Pinpoint the cell where the given text exists, returning its [X, Y] midpoint coordinate. 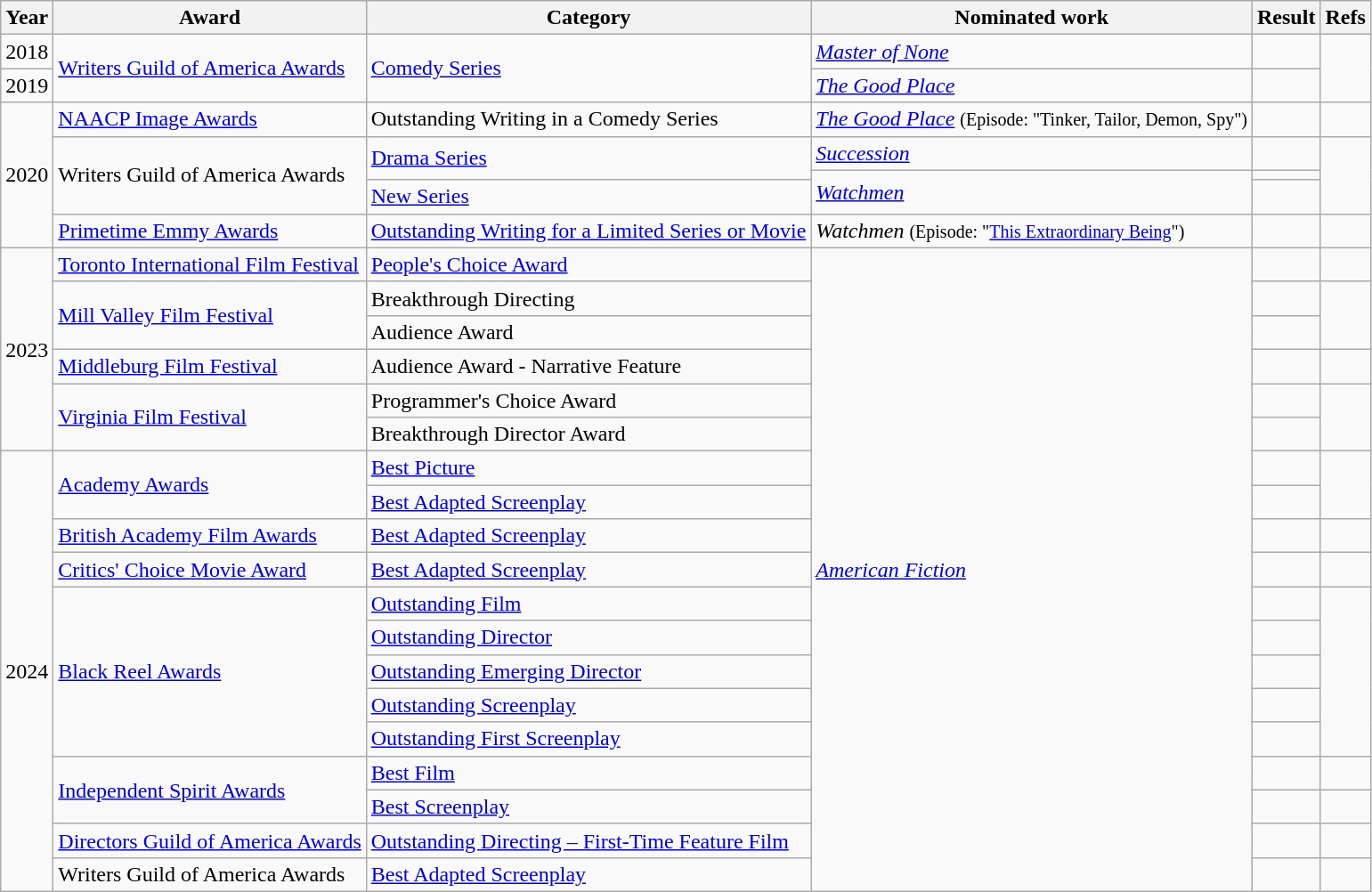
American Fiction [1032, 570]
Audience Award [589, 332]
Outstanding Writing for a Limited Series or Movie [589, 231]
2018 [27, 52]
Year [27, 18]
2024 [27, 671]
The Good Place (Episode: "Tinker, Tailor, Demon, Spy") [1032, 119]
Best Screenplay [589, 807]
Programmer's Choice Award [589, 400]
NAACP Image Awards [210, 119]
Outstanding Directing – First-Time Feature Film [589, 840]
People's Choice Award [589, 264]
Directors Guild of America Awards [210, 840]
Outstanding Writing in a Comedy Series [589, 119]
Watchmen [1032, 192]
Independent Spirit Awards [210, 790]
Middleburg Film Festival [210, 366]
Breakthrough Director Award [589, 434]
Audience Award - Narrative Feature [589, 366]
Master of None [1032, 52]
Nominated work [1032, 18]
Outstanding Screenplay [589, 705]
Academy Awards [210, 485]
Breakthrough Directing [589, 298]
Refs [1345, 18]
Black Reel Awards [210, 671]
New Series [589, 197]
The Good Place [1032, 85]
2023 [27, 349]
Succession [1032, 153]
Outstanding Emerging Director [589, 671]
British Academy Film Awards [210, 536]
Result [1287, 18]
Outstanding First Screenplay [589, 739]
2019 [27, 85]
Best Film [589, 773]
Outstanding Director [589, 637]
Toronto International Film Festival [210, 264]
Watchmen (Episode: "This Extraordinary Being") [1032, 231]
Comedy Series [589, 69]
Best Picture [589, 468]
Outstanding Film [589, 604]
Mill Valley Film Festival [210, 315]
Primetime Emmy Awards [210, 231]
Award [210, 18]
Drama Series [589, 158]
Critics' Choice Movie Award [210, 570]
2020 [27, 174]
Virginia Film Festival [210, 417]
Category [589, 18]
